Provide the [x, y] coordinate of the cell's center where the given text is located.  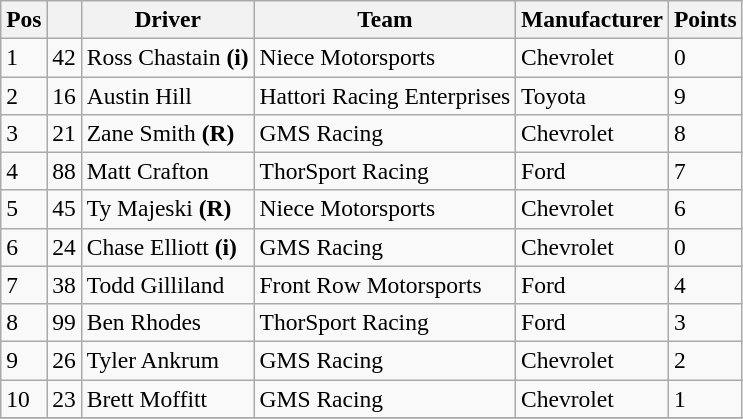
21 [64, 133]
Toyota [592, 95]
23 [64, 398]
Chase Elliott (i) [168, 247]
Hattori Racing Enterprises [385, 95]
16 [64, 95]
45 [64, 209]
10 [24, 398]
Matt Crafton [168, 171]
Zane Smith (R) [168, 133]
Team [385, 19]
Points [705, 19]
24 [64, 247]
42 [64, 57]
Manufacturer [592, 19]
88 [64, 171]
Ty Majeski (R) [168, 209]
Ross Chastain (i) [168, 57]
5 [24, 209]
Driver [168, 19]
99 [64, 322]
38 [64, 285]
Brett Moffitt [168, 398]
Pos [24, 19]
Tyler Ankrum [168, 360]
Austin Hill [168, 95]
26 [64, 360]
Todd Gilliland [168, 285]
Ben Rhodes [168, 322]
Front Row Motorsports [385, 285]
